For the text-containing cell, return its midpoint in [x, y] coordinate format. 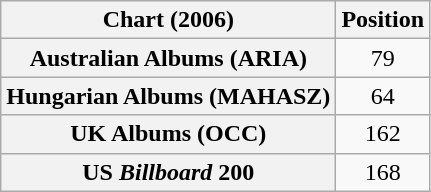
64 [383, 96]
US Billboard 200 [168, 172]
168 [383, 172]
UK Albums (OCC) [168, 134]
Chart (2006) [168, 20]
162 [383, 134]
79 [383, 58]
Hungarian Albums (MAHASZ) [168, 96]
Position [383, 20]
Australian Albums (ARIA) [168, 58]
